From the cell containing the given text, extract its center point as (x, y) coordinate. 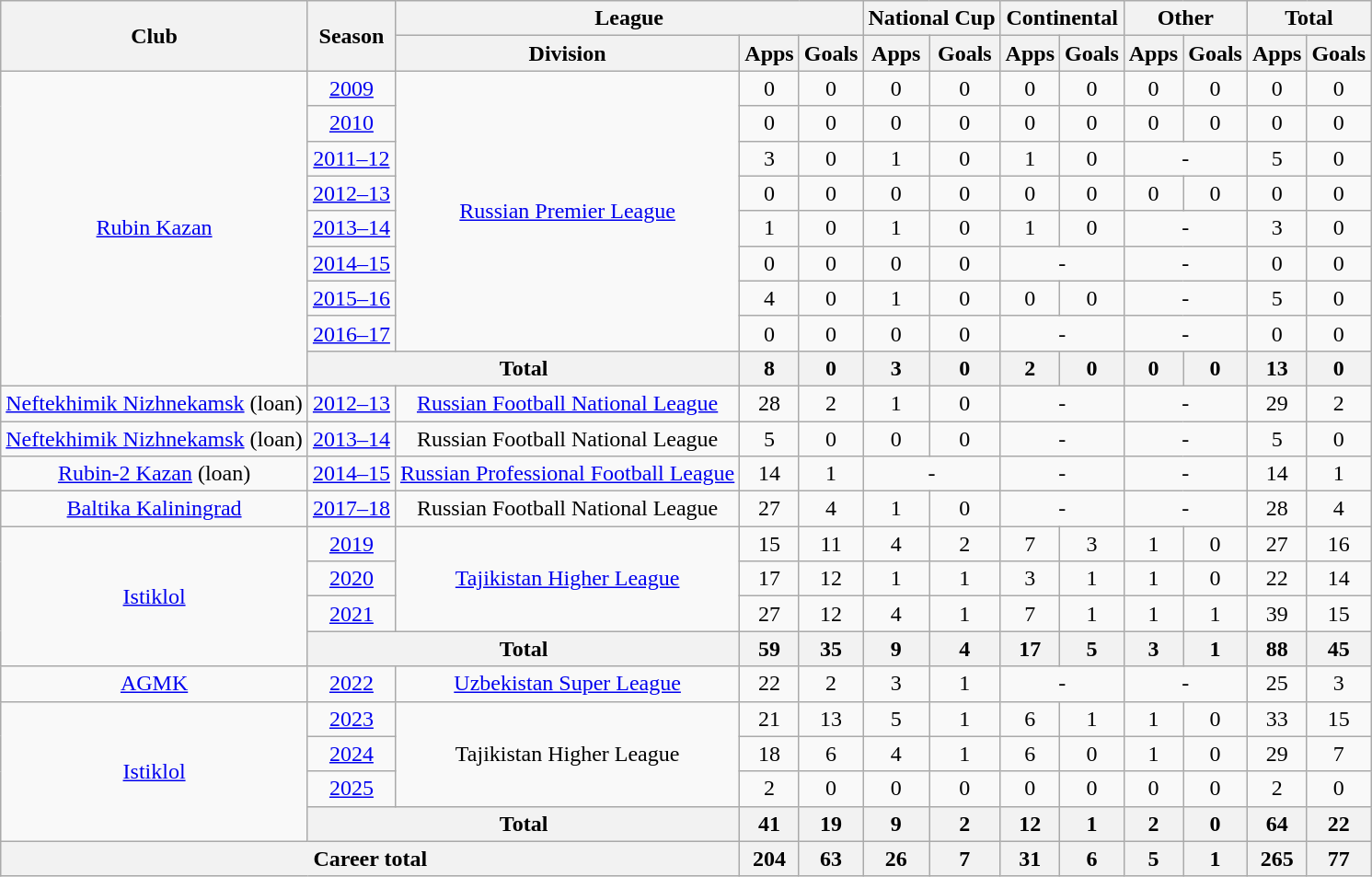
33 (1276, 719)
National Cup (931, 18)
45 (1339, 649)
Division (567, 53)
2017–18 (352, 509)
18 (769, 754)
2022 (352, 684)
Other (1185, 18)
26 (896, 859)
2009 (352, 88)
63 (831, 859)
2019 (352, 544)
2010 (352, 123)
77 (1339, 859)
2021 (352, 614)
AGMK (155, 684)
2023 (352, 719)
19 (831, 824)
Rubin Kazan (155, 228)
2016–17 (352, 333)
Russian Premier League (567, 211)
League (629, 18)
Season (352, 36)
Baltika Kaliningrad (155, 509)
31 (1030, 859)
2015–16 (352, 298)
Uzbekistan Super League (567, 684)
11 (831, 544)
2020 (352, 579)
16 (1339, 544)
59 (769, 649)
8 (769, 368)
204 (769, 859)
Russian Professional Football League (567, 474)
39 (1276, 614)
2011–12 (352, 158)
Club (155, 36)
2024 (352, 754)
Continental (1062, 18)
21 (769, 719)
64 (1276, 824)
Rubin-2 Kazan (loan) (155, 474)
41 (769, 824)
88 (1276, 649)
265 (1276, 859)
25 (1276, 684)
Career total (370, 859)
2025 (352, 789)
35 (831, 649)
